Find where the given text appears and provide that cell's center as (x, y) coordinate. 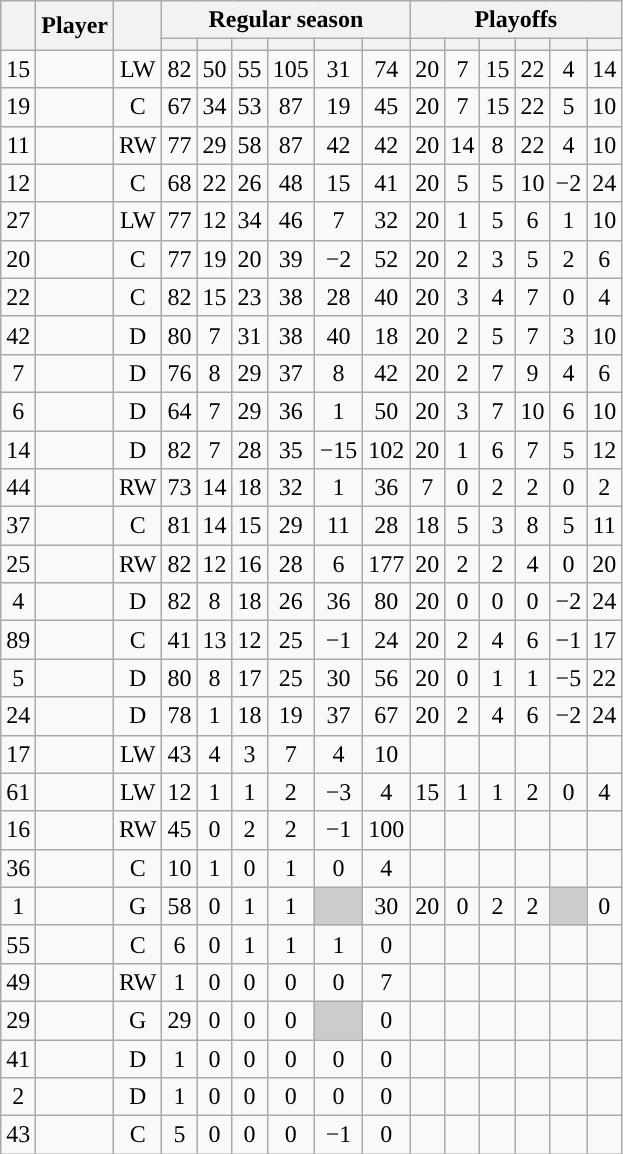
−5 (568, 678)
39 (290, 259)
53 (250, 107)
74 (386, 69)
Regular season (286, 20)
46 (290, 221)
44 (18, 488)
23 (250, 297)
100 (386, 830)
56 (386, 678)
61 (18, 792)
Player (75, 26)
27 (18, 221)
102 (386, 449)
73 (180, 488)
9 (532, 373)
13 (214, 640)
49 (18, 982)
105 (290, 69)
48 (290, 183)
76 (180, 373)
68 (180, 183)
Playoffs (516, 20)
−15 (338, 449)
52 (386, 259)
−3 (338, 792)
177 (386, 564)
89 (18, 640)
78 (180, 716)
81 (180, 526)
35 (290, 449)
64 (180, 411)
